For the text-containing cell, return its midpoint in (X, Y) coordinate format. 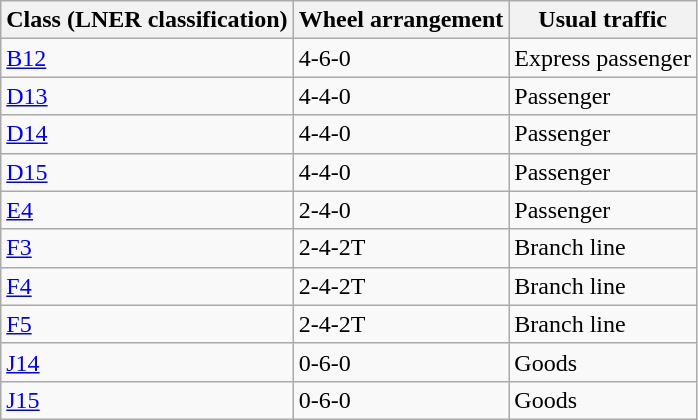
B12 (147, 58)
D13 (147, 96)
F4 (147, 286)
D15 (147, 172)
J15 (147, 400)
Express passenger (603, 58)
4-6-0 (401, 58)
Wheel arrangement (401, 20)
2-4-0 (401, 210)
D14 (147, 134)
E4 (147, 210)
F5 (147, 324)
Class (LNER classification) (147, 20)
J14 (147, 362)
F3 (147, 248)
Usual traffic (603, 20)
